Locate the cell with the specified text and output its (x, y) center coordinate. 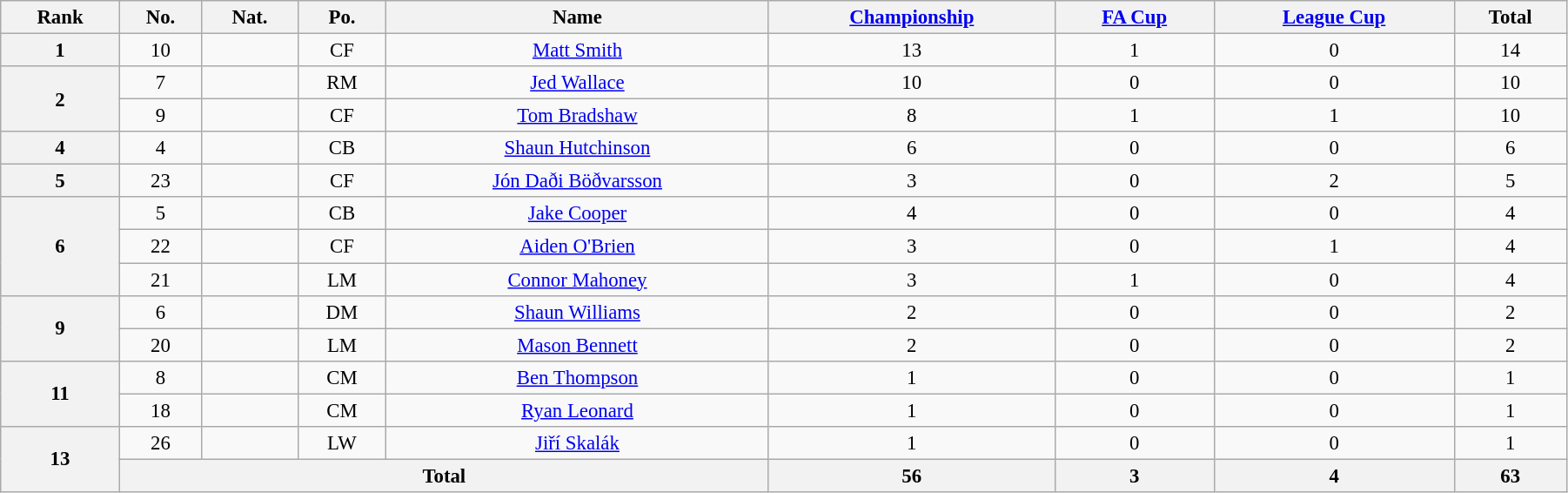
23 (160, 181)
Mason Bennett (578, 345)
Jed Wallace (578, 83)
Jiří Skalák (578, 443)
7 (160, 83)
League Cup (1334, 17)
Ryan Leonard (578, 410)
Jake Cooper (578, 213)
Po. (341, 17)
14 (1511, 51)
No. (160, 17)
Shaun Hutchinson (578, 148)
26 (160, 443)
21 (160, 280)
RM (341, 83)
Aiden O'Brien (578, 246)
11 (60, 394)
Name (578, 17)
Matt Smith (578, 51)
20 (160, 345)
Shaun Williams (578, 312)
Connor Mahoney (578, 280)
DM (341, 312)
22 (160, 246)
18 (160, 410)
Jón Daði Böðvarsson (578, 181)
Ben Thompson (578, 377)
Rank (60, 17)
Championship (912, 17)
56 (912, 476)
Nat. (251, 17)
63 (1511, 476)
LW (341, 443)
FA Cup (1135, 17)
Tom Bradshaw (578, 116)
